Identify which cell holds the provided text, then report its (x, y) central coordinate. 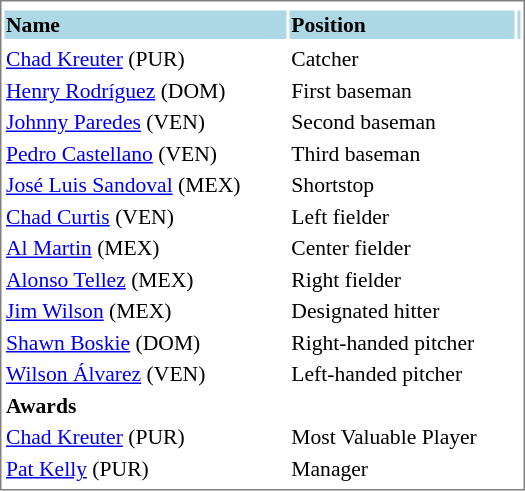
Right fielder (402, 280)
Most Valuable Player (402, 437)
Left fielder (402, 216)
Shortstop (402, 185)
Catcher (402, 59)
First baseman (402, 90)
Center fielder (402, 248)
Name (145, 24)
Alonso Tellez (MEX) (145, 280)
Right-handed pitcher (402, 342)
Third baseman (402, 154)
Chad Curtis (VEN) (145, 216)
Left-handed pitcher (402, 374)
Pat Kelly (PUR) (145, 468)
Awards (145, 406)
Henry Rodríguez (DOM) (145, 90)
Al Martin (MEX) (145, 248)
Manager (402, 468)
José Luis Sandoval (MEX) (145, 185)
Position (402, 24)
Wilson Álvarez (VEN) (145, 374)
Shawn Boskie (DOM) (145, 342)
Jim Wilson (MEX) (145, 311)
Designated hitter (402, 311)
Second baseman (402, 122)
Johnny Paredes (VEN) (145, 122)
Pedro Castellano (VEN) (145, 154)
